Find where the given text appears and provide that cell's center as (X, Y) coordinate. 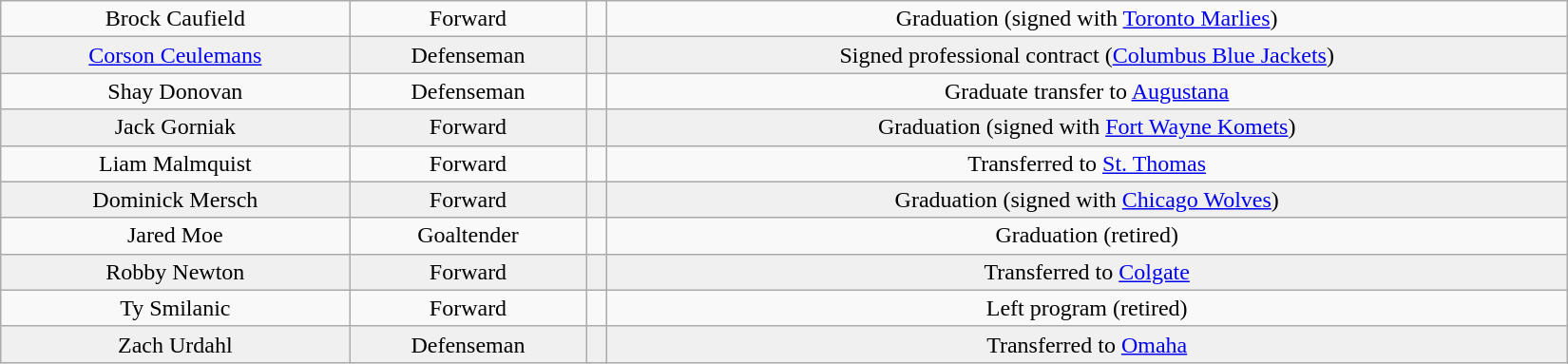
Goaltender (468, 236)
Jared Moe (175, 236)
Left program (retired) (1087, 308)
Signed professional contract (Columbus Blue Jackets) (1087, 55)
Brock Caufield (175, 19)
Robby Newton (175, 272)
Transferred to St. Thomas (1087, 163)
Liam Malmquist (175, 163)
Corson Ceulemans (175, 55)
Transferred to Omaha (1087, 344)
Graduation (retired) (1087, 236)
Graduation (signed with Fort Wayne Komets) (1087, 127)
Graduate transfer to Augustana (1087, 91)
Graduation (signed with Chicago Wolves) (1087, 200)
Dominick Mersch (175, 200)
Transferred to Colgate (1087, 272)
Zach Urdahl (175, 344)
Ty Smilanic (175, 308)
Shay Donovan (175, 91)
Jack Gorniak (175, 127)
Graduation (signed with Toronto Marlies) (1087, 19)
